Pinpoint the cell where the given text exists, returning its (X, Y) midpoint coordinate. 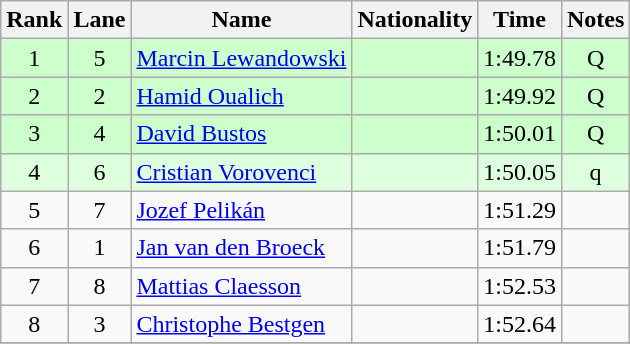
1:51.79 (520, 248)
Nationality (415, 20)
q (595, 172)
Time (520, 20)
1:51.29 (520, 210)
Jozef Pelikán (242, 210)
Jan van den Broeck (242, 248)
Cristian Vorovenci (242, 172)
Hamid Oualich (242, 96)
Lane (100, 20)
Name (242, 20)
1:50.01 (520, 134)
1:49.92 (520, 96)
Rank (34, 20)
1:52.53 (520, 286)
Mattias Claesson (242, 286)
1:50.05 (520, 172)
David Bustos (242, 134)
Notes (595, 20)
Marcin Lewandowski (242, 58)
Christophe Bestgen (242, 324)
1:52.64 (520, 324)
1:49.78 (520, 58)
